Locate the cell with the specified text and output its (X, Y) center coordinate. 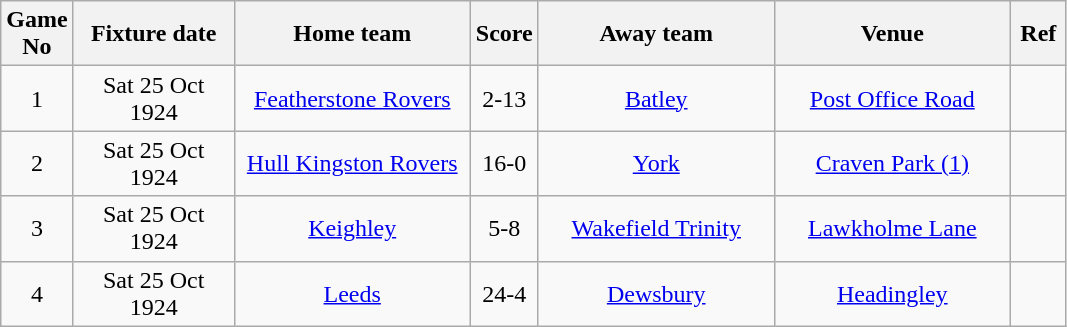
Keighley (352, 228)
Ref (1038, 34)
Score (504, 34)
16-0 (504, 164)
York (656, 164)
Craven Park (1) (892, 164)
Dewsbury (656, 294)
Hull Kingston Rovers (352, 164)
3 (37, 228)
5-8 (504, 228)
Lawkholme Lane (892, 228)
Wakefield Trinity (656, 228)
2 (37, 164)
Featherstone Rovers (352, 98)
4 (37, 294)
Game No (37, 34)
2-13 (504, 98)
Leeds (352, 294)
Headingley (892, 294)
Venue (892, 34)
Home team (352, 34)
Batley (656, 98)
Post Office Road (892, 98)
Fixture date (154, 34)
Away team (656, 34)
24-4 (504, 294)
1 (37, 98)
